Return the (x, y) coordinate for the center point of the cell that contains the specified text.  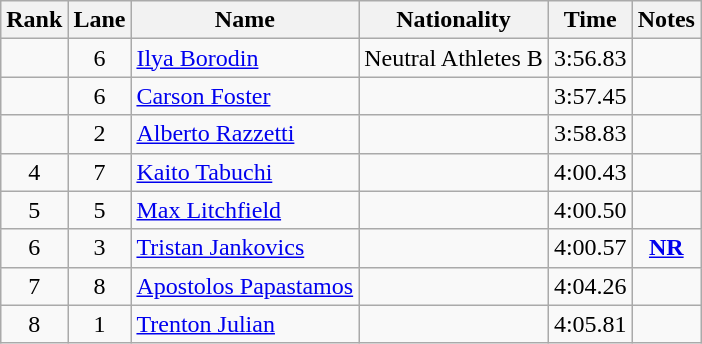
Ilya Borodin (245, 58)
2 (100, 134)
Lane (100, 20)
Rank (34, 20)
1 (100, 324)
Nationality (454, 20)
Name (245, 20)
Max Litchfield (245, 210)
4:00.43 (590, 172)
Trenton Julian (245, 324)
Kaito Tabuchi (245, 172)
Carson Foster (245, 96)
3:58.83 (590, 134)
4 (34, 172)
4:00.50 (590, 210)
4:05.81 (590, 324)
4:04.26 (590, 286)
Neutral Athletes B (454, 58)
Tristan Jankovics (245, 248)
Apostolos Papastamos (245, 286)
3 (100, 248)
3:56.83 (590, 58)
3:57.45 (590, 96)
NR (666, 248)
4:00.57 (590, 248)
Notes (666, 20)
Time (590, 20)
Alberto Razzetti (245, 134)
